Scan for the cell matching the given text and deliver its (x, y) coordinate at center. 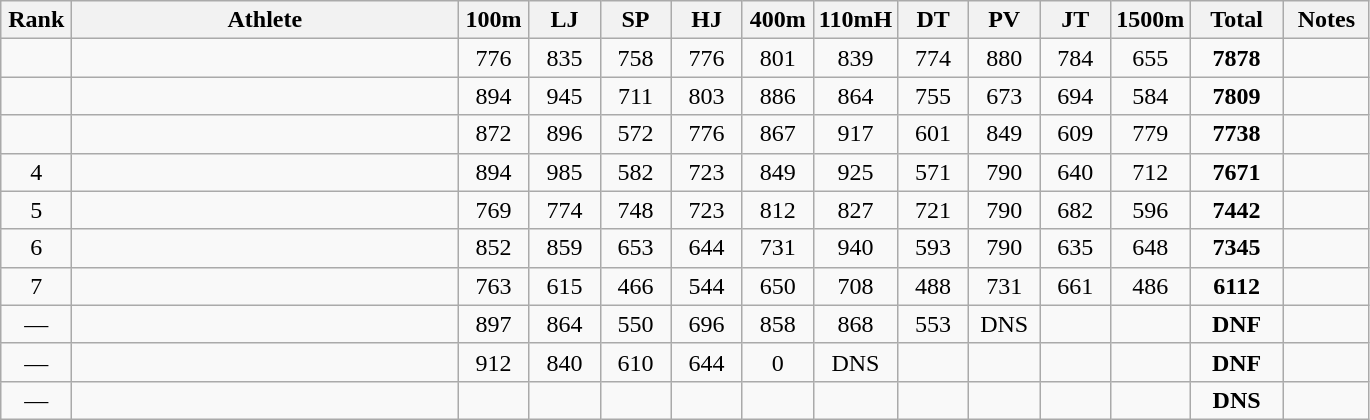
Rank (36, 20)
7738 (1237, 134)
596 (1150, 210)
859 (564, 248)
763 (494, 286)
466 (636, 286)
572 (636, 134)
6 (36, 248)
803 (706, 96)
LJ (564, 20)
868 (855, 324)
758 (636, 58)
571 (934, 172)
7345 (1237, 248)
653 (636, 248)
110mH (855, 20)
6112 (1237, 286)
Notes (1326, 20)
100m (494, 20)
711 (636, 96)
696 (706, 324)
940 (855, 248)
7671 (1237, 172)
7878 (1237, 58)
872 (494, 134)
880 (1004, 58)
648 (1150, 248)
7442 (1237, 210)
708 (855, 286)
912 (494, 362)
945 (564, 96)
655 (1150, 58)
Total (1237, 20)
839 (855, 58)
748 (636, 210)
852 (494, 248)
827 (855, 210)
925 (855, 172)
601 (934, 134)
0 (778, 362)
488 (934, 286)
JT (1076, 20)
4 (36, 172)
858 (778, 324)
1500m (1150, 20)
721 (934, 210)
779 (1150, 134)
615 (564, 286)
582 (636, 172)
661 (1076, 286)
896 (564, 134)
Athlete (265, 20)
835 (564, 58)
682 (1076, 210)
7 (36, 286)
553 (934, 324)
550 (636, 324)
584 (1150, 96)
DT (934, 20)
897 (494, 324)
640 (1076, 172)
610 (636, 362)
5 (36, 210)
886 (778, 96)
812 (778, 210)
7809 (1237, 96)
755 (934, 96)
712 (1150, 172)
673 (1004, 96)
801 (778, 58)
867 (778, 134)
917 (855, 134)
985 (564, 172)
769 (494, 210)
609 (1076, 134)
635 (1076, 248)
HJ (706, 20)
840 (564, 362)
400m (778, 20)
SP (636, 20)
650 (778, 286)
PV (1004, 20)
784 (1076, 58)
694 (1076, 96)
486 (1150, 286)
593 (934, 248)
544 (706, 286)
